Return the (x, y) coordinate for the center point of the cell that contains the specified text.  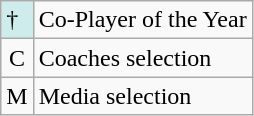
† (17, 20)
Coaches selection (142, 58)
Co-Player of the Year (142, 20)
C (17, 58)
Media selection (142, 96)
M (17, 96)
